Detect which cell encompasses the target text, then output its [X, Y] center coordinate. 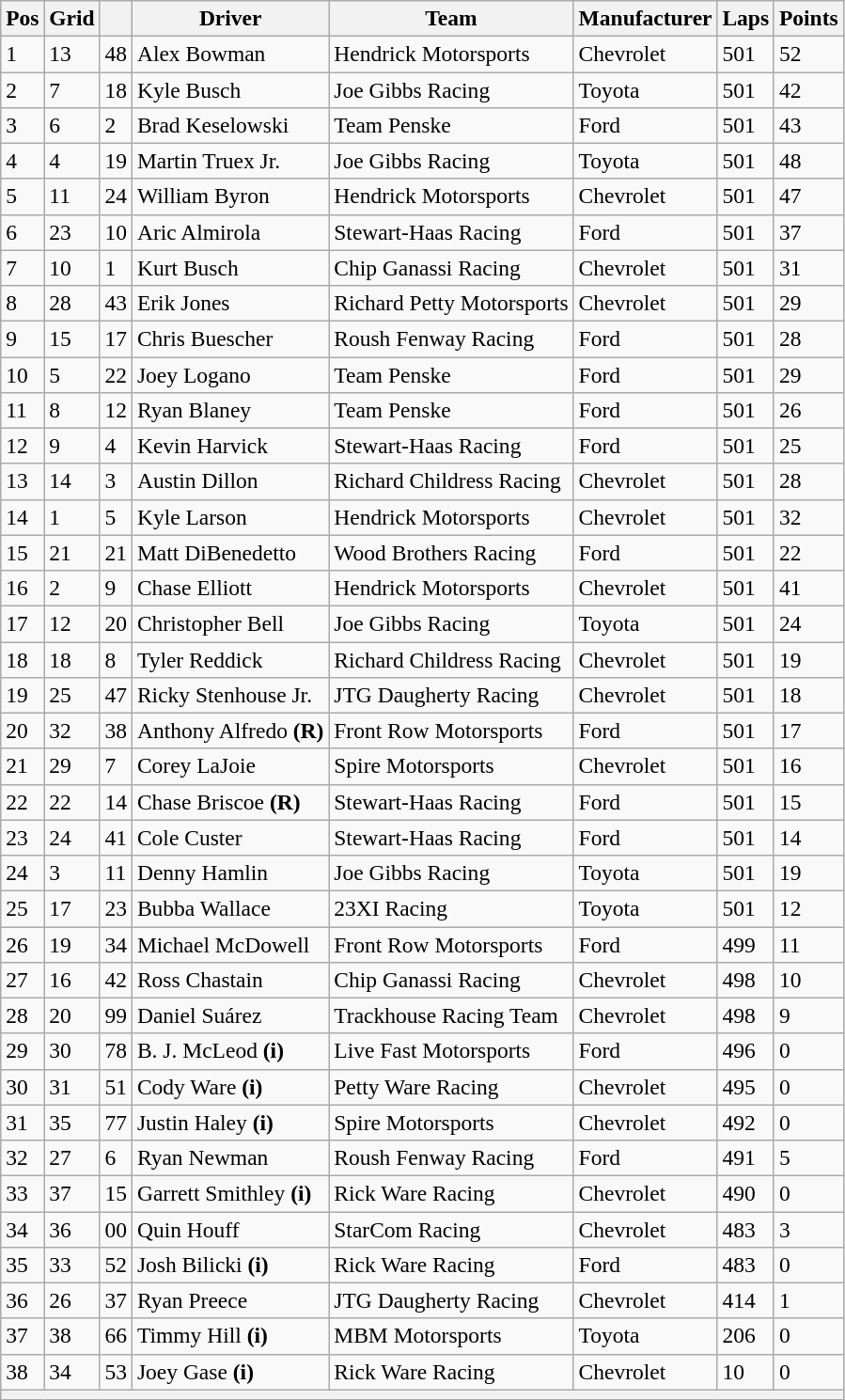
Kyle Busch [229, 89]
495 [746, 1087]
MBM Motorsports [451, 1336]
66 [116, 1336]
Joey Gase (i) [229, 1372]
Kevin Harvick [229, 446]
B. J. McLeod (i) [229, 1051]
Cody Ware (i) [229, 1087]
Chase Briscoe (R) [229, 802]
Tyler Reddick [229, 659]
00 [116, 1229]
496 [746, 1051]
53 [116, 1372]
Trackhouse Racing Team [451, 1015]
Brad Keselowski [229, 125]
Ryan Preece [229, 1300]
Daniel Suárez [229, 1015]
51 [116, 1087]
Ricky Stenhouse Jr. [229, 695]
Kurt Busch [229, 268]
490 [746, 1193]
Austin Dillon [229, 481]
Denny Hamlin [229, 873]
Pos [23, 18]
499 [746, 944]
414 [746, 1300]
StarCom Racing [451, 1229]
Bubba Wallace [229, 908]
491 [746, 1157]
Manufacturer [645, 18]
Anthony Alfredo (R) [229, 731]
Wood Brothers Racing [451, 553]
Quin Houff [229, 1229]
Kyle Larson [229, 517]
Justin Haley (i) [229, 1123]
Ryan Newman [229, 1157]
Cole Custer [229, 838]
Timmy Hill (i) [229, 1336]
78 [116, 1051]
Erik Jones [229, 303]
492 [746, 1123]
Grid [71, 18]
Live Fast Motorsports [451, 1051]
Richard Petty Motorsports [451, 303]
Team [451, 18]
Martin Truex Jr. [229, 161]
Aric Almirola [229, 232]
Chase Elliott [229, 588]
Joey Logano [229, 374]
Alex Bowman [229, 54]
Ross Chastain [229, 980]
Chris Buescher [229, 338]
Matt DiBenedetto [229, 553]
77 [116, 1123]
Ryan Blaney [229, 410]
Laps [746, 18]
Corey LaJoie [229, 766]
Garrett Smithley (i) [229, 1193]
23XI Racing [451, 908]
Points [808, 18]
99 [116, 1015]
Driver [229, 18]
Christopher Bell [229, 623]
206 [746, 1336]
Michael McDowell [229, 944]
Josh Bilicki (i) [229, 1265]
William Byron [229, 197]
Petty Ware Racing [451, 1087]
